Return (X, Y) of the center of cell containing provided text 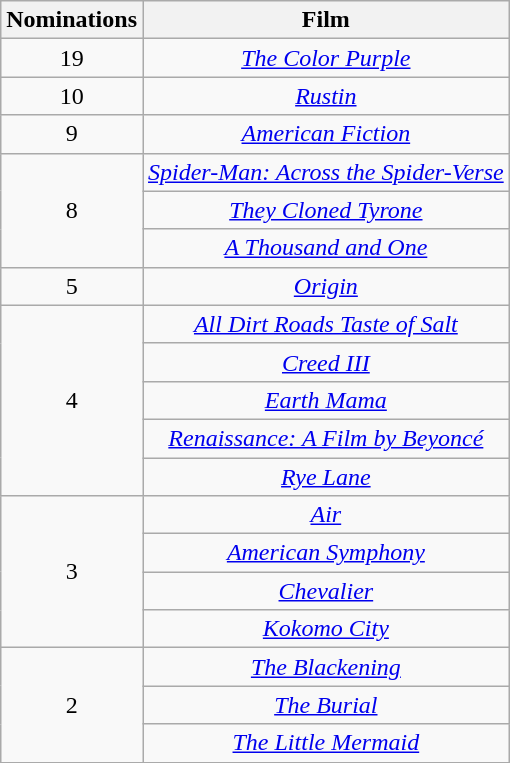
The Little Mermaid (326, 743)
19 (72, 58)
The Blackening (326, 667)
Air (326, 515)
8 (72, 210)
3 (72, 572)
Kokomo City (326, 629)
Nominations (72, 20)
Creed III (326, 362)
The Color Purple (326, 58)
4 (72, 400)
Chevalier (326, 591)
9 (72, 134)
5 (72, 286)
Earth Mama (326, 400)
10 (72, 96)
Film (326, 20)
Rustin (326, 96)
Rye Lane (326, 477)
They Cloned Tyrone (326, 210)
Origin (326, 286)
Renaissance: A Film by Beyoncé (326, 438)
The Burial (326, 705)
All Dirt Roads Taste of Salt (326, 324)
2 (72, 705)
American Fiction (326, 134)
American Symphony (326, 553)
Spider-Man: Across the Spider-Verse (326, 172)
A Thousand and One (326, 248)
